Search for the cell housing the specified text and yield its [X, Y] center coordinate. 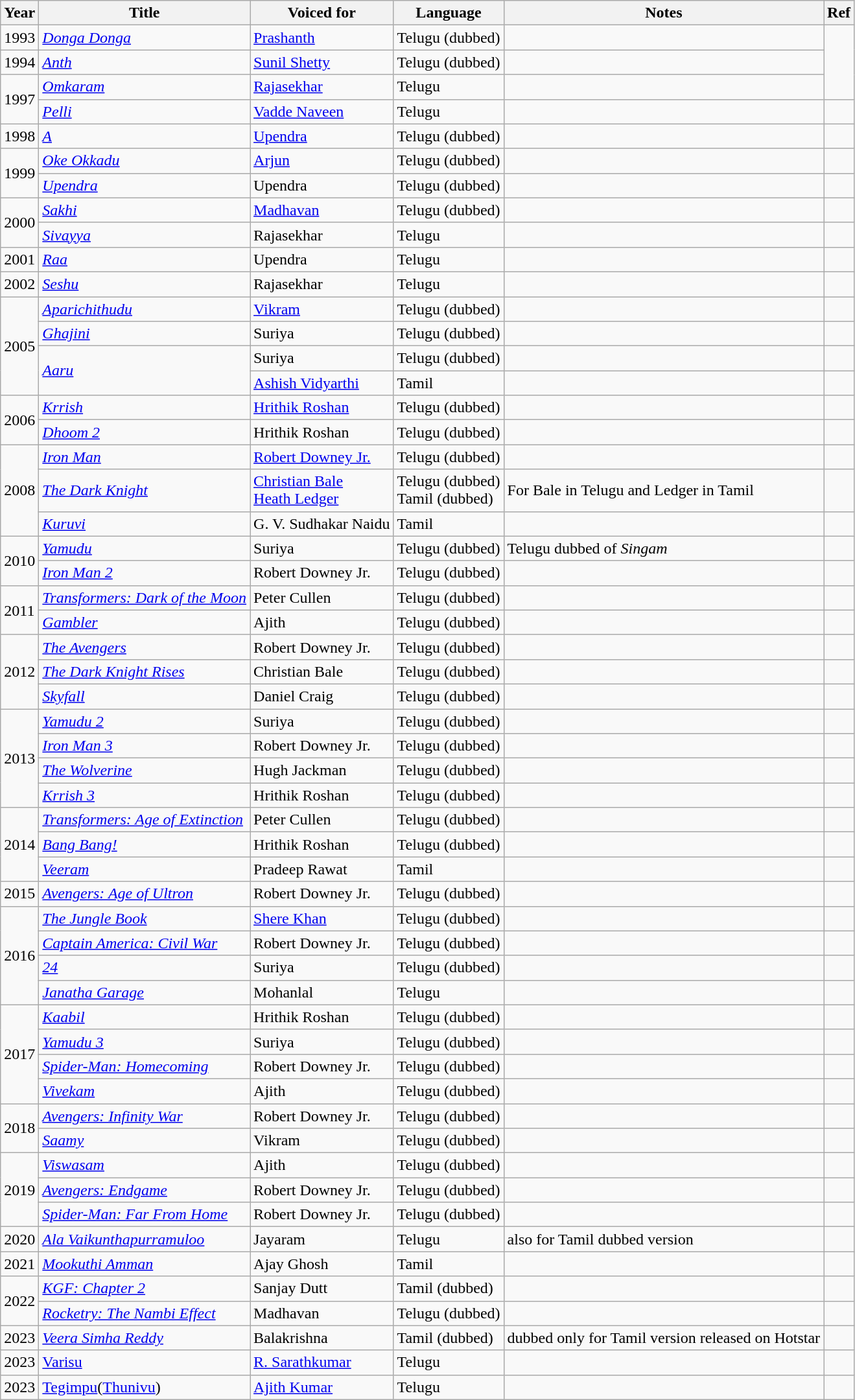
Language [449, 13]
Yamudu 3 [145, 1042]
Sakhi [145, 210]
Iron Man 3 [145, 746]
Krrish [145, 408]
Sunil Shetty [322, 62]
Rocketry: The Nambi Effect [145, 1313]
2008 [19, 490]
Yamudu 2 [145, 721]
Janatha Garage [145, 992]
The Dark Knight Rises [145, 671]
2001 [19, 259]
2018 [19, 1128]
Daniel Craig [322, 696]
Sanjay Dutt [322, 1289]
Veera Simha Reddy [145, 1338]
Avengers: Age of Ultron [145, 894]
For Bale in Telugu and Ledger in Tamil [664, 490]
Aparichithudu [145, 309]
2017 [19, 1054]
Spider-Man: Far From Home [145, 1215]
Dhoom 2 [145, 432]
Jayaram [322, 1239]
Pradeep Rawat [322, 869]
Ala Vaikunthapurramuloo [145, 1239]
Ajay Ghosh [322, 1264]
Pelli [145, 111]
Voiced for [322, 13]
Ghajini [145, 334]
Ashish Vidyarthi [322, 383]
2021 [19, 1264]
Oke Okkadu [145, 161]
KGF: Chapter 2 [145, 1289]
R. Sarathkumar [322, 1362]
Saamy [145, 1141]
Telugu (dubbed)Tamil (dubbed) [449, 490]
Avengers: Infinity War [145, 1115]
Veeram [145, 869]
The Dark Knight [145, 490]
2011 [19, 610]
Telugu dubbed of Singam [664, 548]
The Avengers [145, 647]
Aaru [145, 371]
Viswasam [145, 1165]
2002 [19, 284]
2015 [19, 894]
A [145, 136]
The Wolverine [145, 771]
Transformers: Age of Extinction [145, 820]
Title [145, 13]
2012 [19, 671]
Tegimpu(Thunivu) [145, 1387]
Christian Bale [322, 671]
2000 [19, 222]
Raa [145, 259]
dubbed only for Tamil version released on Hotstar [664, 1338]
Avengers: Endgame [145, 1190]
Year [19, 13]
2010 [19, 561]
Christian BaleHeath Ledger [322, 490]
1993 [19, 38]
2019 [19, 1190]
Ref [839, 13]
also for Tamil dubbed version [664, 1239]
Kuruvi [145, 524]
Hugh Jackman [322, 771]
2016 [19, 955]
Iron Man [145, 457]
Yamudu [145, 548]
Transformers: Dark of the Moon [145, 598]
Krrish 3 [145, 795]
Balakrishna [322, 1338]
Donga Donga [145, 38]
Anth [145, 62]
2022 [19, 1301]
Notes [664, 13]
Prashanth [322, 38]
Gambler [145, 622]
24 [145, 968]
Spider-Man: Homecoming [145, 1066]
Varisu [145, 1362]
Vivekam [145, 1091]
G. V. Sudhakar Naidu [322, 524]
1999 [19, 173]
Ajith Kumar [322, 1387]
Mookuthi Amman [145, 1264]
2020 [19, 1239]
1994 [19, 62]
2014 [19, 845]
2013 [19, 758]
Skyfall [145, 696]
2005 [19, 346]
Iron Man 2 [145, 573]
Kaabil [145, 1017]
Omkaram [145, 87]
1997 [19, 99]
2006 [19, 420]
The Jungle Book [145, 918]
Shere Khan [322, 918]
Arjun [322, 161]
1998 [19, 136]
Captain America: Civil War [145, 943]
Vadde Naveen [322, 111]
Mohanlal [322, 992]
Seshu [145, 284]
Sivayya [145, 235]
Bang Bang! [145, 845]
